Scan for the cell matching the given text and deliver its [x, y] coordinate at center. 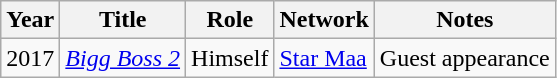
Notes [464, 20]
Guest appearance [464, 58]
Year [30, 20]
Network [324, 20]
Himself [230, 58]
Star Maa [324, 58]
Role [230, 20]
2017 [30, 58]
Bigg Boss 2 [123, 58]
Title [123, 20]
